From the cell containing the given text, extract its center point as [X, Y] coordinate. 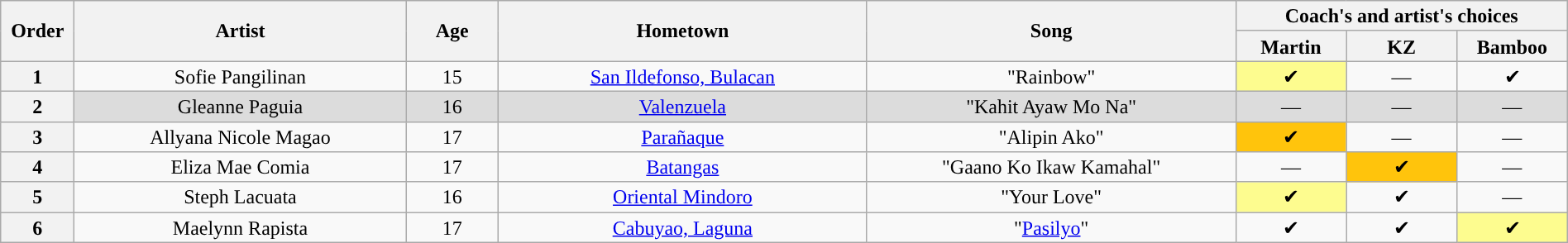
Maelynn Rapista [240, 228]
Martin [1291, 46]
"Pasilyo" [1051, 228]
1 [38, 76]
Batangas [682, 167]
15 [452, 76]
Parañaque [682, 137]
Coach's and artist's choices [1401, 17]
Eliza Mae Comia [240, 167]
San Ildefonso, Bulacan [682, 76]
6 [38, 228]
5 [38, 197]
Allyana Nicole Magao [240, 137]
Oriental Mindoro [682, 197]
Artist [240, 31]
"Rainbow" [1051, 76]
2 [38, 106]
"Your Love" [1051, 197]
Steph Lacuata [240, 197]
Gleanne Paguia [240, 106]
Valenzuela [682, 106]
"Gaano Ko Ikaw Kamahal" [1051, 167]
KZ [1402, 46]
Order [38, 31]
"Kahit Ayaw Mo Na" [1051, 106]
Bamboo [1512, 46]
3 [38, 137]
4 [38, 167]
Age [452, 31]
Sofie Pangilinan [240, 76]
Cabuyao, Laguna [682, 228]
Hometown [682, 31]
Song [1051, 31]
"Alipin Ako" [1051, 137]
